For the text-containing cell, return its midpoint in [x, y] coordinate format. 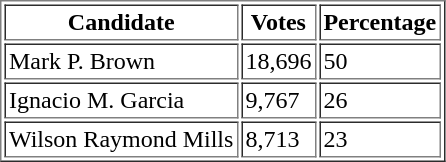
26 [380, 100]
Votes [278, 22]
18,696 [278, 62]
8,713 [278, 140]
50 [380, 62]
Ignacio M. Garcia [120, 100]
Candidate [120, 22]
Percentage [380, 22]
Mark P. Brown [120, 62]
23 [380, 140]
9,767 [278, 100]
Wilson Raymond Mills [120, 140]
